Capture the cell that displays the provided text and extract its (x, y) central coordinate. 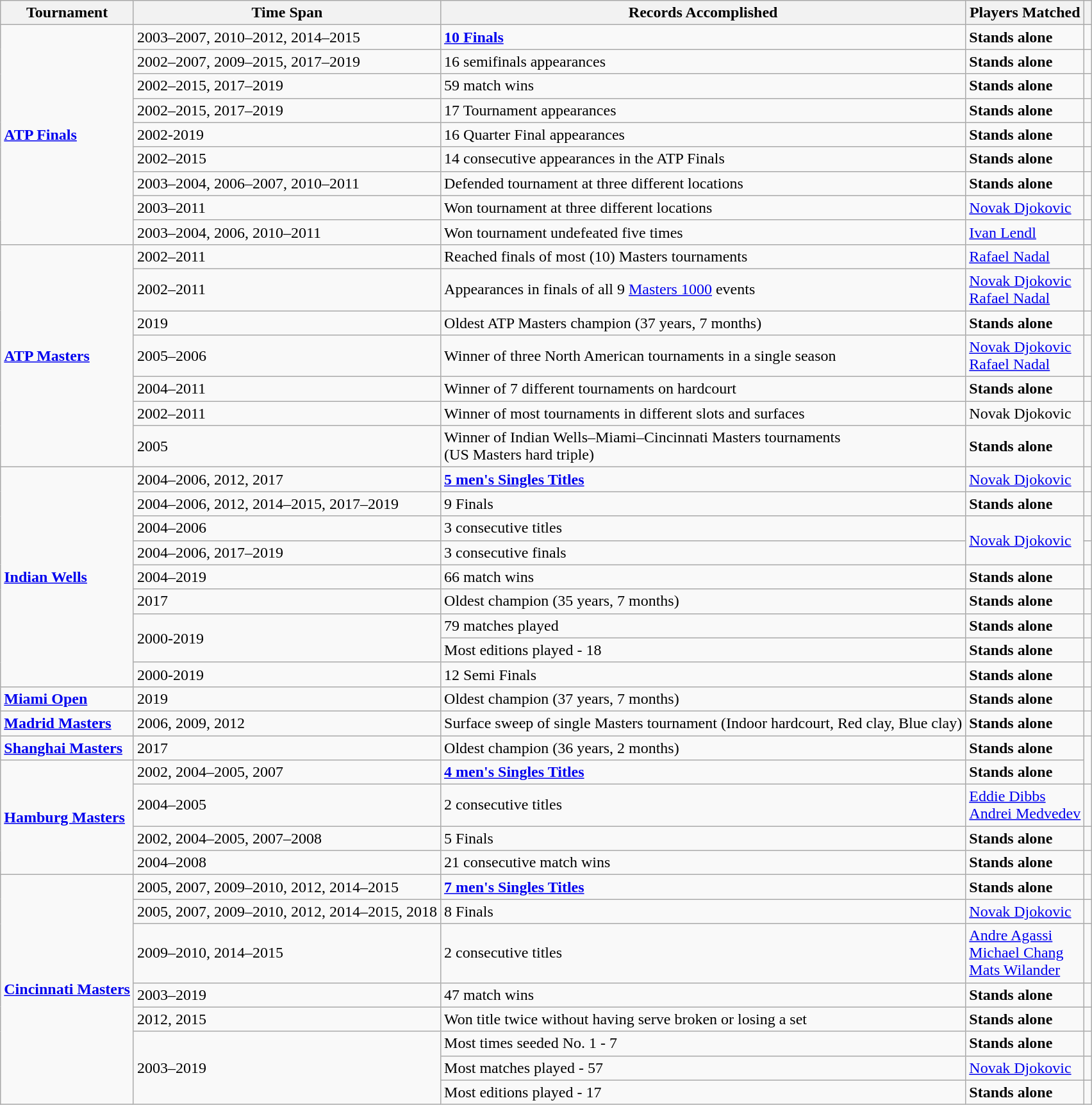
Reached finals of most (10) Masters tournaments (704, 256)
Oldest ATP Masters champion (37 years, 7 months) (704, 322)
2005–2006 (287, 356)
Eddie DibbsAndrei Medvedev (1025, 805)
2005 (287, 446)
ATP Finals (67, 135)
Madrid Masters (67, 723)
2003–2011 (287, 208)
Andre AgassiMichael ChangMats Wilander (1025, 953)
2004–2011 (287, 389)
16 semifinals appearances (704, 62)
Oldest champion (36 years, 2 months) (704, 748)
21 consecutive match wins (704, 863)
12 Semi Finals (704, 674)
2002–2015 (287, 159)
2009–2010, 2014–2015 (287, 953)
Won title twice without having serve broken or losing a set (704, 1019)
17 Tournament appearances (704, 110)
10 Finals (704, 37)
2004–2006 (287, 528)
47 match wins (704, 995)
2002–2007, 2009–2015, 2017–2019 (287, 62)
Oldest champion (35 years, 7 months) (704, 601)
Most times seeded No. 1 - 7 (704, 1043)
2004–2005 (287, 805)
2004–2006, 2012, 2017 (287, 479)
2002, 2004–2005, 2007–2008 (287, 838)
Won tournament at three different locations (704, 208)
Most matches played - 57 (704, 1068)
2004–2008 (287, 863)
Defended tournament at three different locations (704, 183)
2006, 2009, 2012 (287, 723)
Most editions played - 18 (704, 650)
5 Finals (704, 838)
Winner of three North American tournaments in a single season (704, 356)
Tournament (67, 13)
Most editions played - 17 (704, 1092)
16 Quarter Final appearances (704, 135)
2004–2006, 2012, 2014–2015, 2017–2019 (287, 504)
Rafael Nadal (1025, 256)
Winner of Indian Wells–Miami–Cincinnati Masters tournaments(US Masters hard triple) (704, 446)
Cincinnati Masters (67, 990)
14 consecutive appearances in the ATP Finals (704, 159)
7 men's Singles Titles (704, 887)
2002-2019 (287, 135)
2012, 2015 (287, 1019)
Records Accomplished (704, 13)
59 match wins (704, 86)
9 Finals (704, 504)
66 match wins (704, 577)
79 matches played (704, 626)
4 men's Singles Titles (704, 772)
2003–2007, 2010–2012, 2014–2015 (287, 37)
Ivan Lendl (1025, 232)
Time Span (287, 13)
Won tournament undefeated five times (704, 232)
Winner of 7 different tournaments on hardcourt (704, 389)
2003–2004, 2006, 2010–2011 (287, 232)
Appearances in finals of all 9 Masters 1000 events (704, 290)
5 men's Singles Titles (704, 479)
Surface sweep of single Masters tournament (Indoor hardcourt, Red clay, Blue clay) (704, 723)
ATP Masters (67, 355)
2002, 2004–2005, 2007 (287, 772)
2003–2004, 2006–2007, 2010–2011 (287, 183)
3 consecutive titles (704, 528)
Players Matched (1025, 13)
Oldest champion (37 years, 7 months) (704, 699)
3 consecutive finals (704, 552)
Shanghai Masters (67, 748)
Indian Wells (67, 577)
2004–2019 (287, 577)
Hamburg Masters (67, 818)
2005, 2007, 2009–2010, 2012, 2014–2015 (287, 887)
Miami Open (67, 699)
2005, 2007, 2009–2010, 2012, 2014–2015, 2018 (287, 911)
2004–2006, 2017–2019 (287, 552)
8 Finals (704, 911)
Winner of most tournaments in different slots and surfaces (704, 413)
